For the text-containing cell, return its midpoint in (x, y) coordinate format. 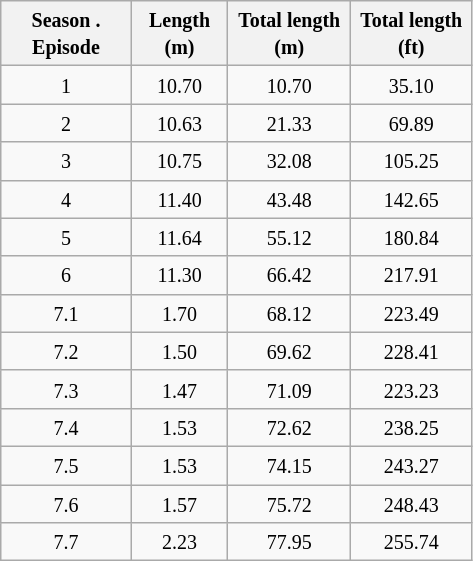
228.41 (412, 351)
105.25 (412, 161)
32.08 (290, 161)
7.1 (66, 313)
7.3 (66, 389)
7.7 (66, 542)
180.84 (412, 237)
238.25 (412, 427)
4 (66, 199)
7.5 (66, 465)
255.74 (412, 542)
Length (m) (180, 34)
3 (66, 161)
2 (66, 123)
2.23 (180, 542)
11.40 (180, 199)
Total length (ft) (412, 34)
7.2 (66, 351)
Season . Episode (66, 34)
1.50 (180, 351)
223.49 (412, 313)
7.4 (66, 427)
55.12 (290, 237)
71.09 (290, 389)
1 (66, 85)
10.75 (180, 161)
72.62 (290, 427)
1.47 (180, 389)
223.23 (412, 389)
75.72 (290, 503)
217.91 (412, 275)
68.12 (290, 313)
1.70 (180, 313)
35.10 (412, 85)
77.95 (290, 542)
74.15 (290, 465)
243.27 (412, 465)
5 (66, 237)
11.64 (180, 237)
69.89 (412, 123)
10.63 (180, 123)
142.65 (412, 199)
66.42 (290, 275)
69.62 (290, 351)
11.30 (180, 275)
43.48 (290, 199)
1.57 (180, 503)
6 (66, 275)
Total length (m) (290, 34)
248.43 (412, 503)
21.33 (290, 123)
7.6 (66, 503)
